For the text-containing cell, return its midpoint in (X, Y) coordinate format. 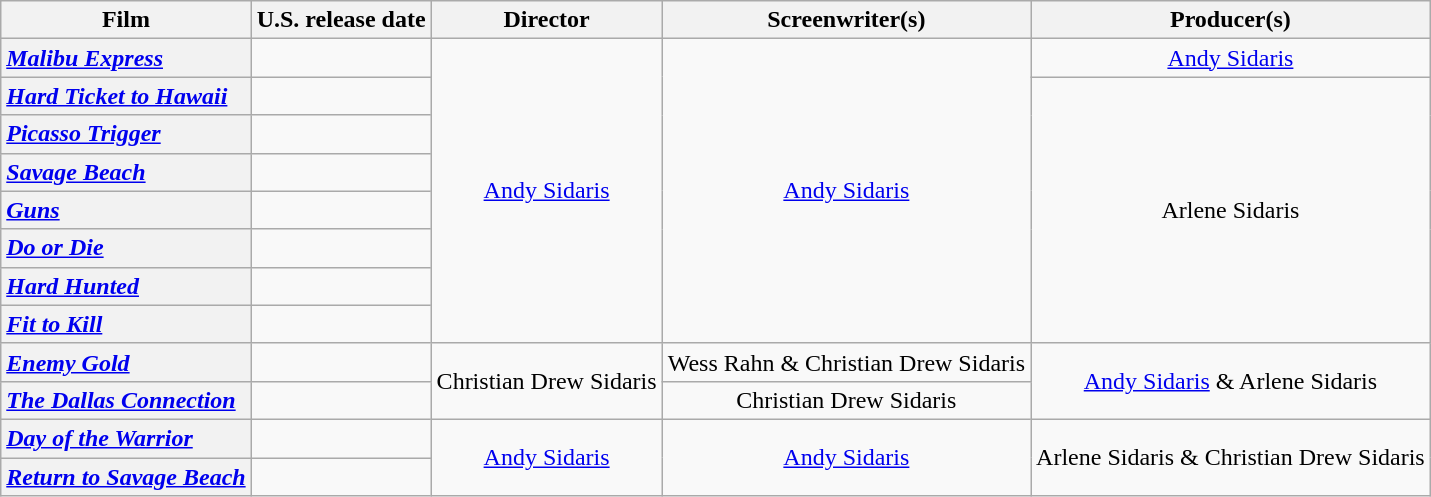
Day of the Warrior (126, 438)
U.S. release date (341, 20)
Return to Savage Beach (126, 477)
Hard Hunted (126, 286)
Arlene Sidaris & Christian Drew Sidaris (1231, 457)
Wess Rahn & Christian Drew Sidaris (846, 362)
Director (546, 20)
Film (126, 20)
Producer(s) (1231, 20)
Fit to Kill (126, 324)
Malibu Express (126, 58)
Enemy Gold (126, 362)
Picasso Trigger (126, 134)
The Dallas Connection (126, 400)
Do or Die (126, 248)
Hard Ticket to Hawaii (126, 96)
Arlene Sidaris (1231, 210)
Guns (126, 210)
Andy Sidaris & Arlene Sidaris (1231, 381)
Savage Beach (126, 172)
Screenwriter(s) (846, 20)
